Extract the (X, Y) coordinate from the center of the cell holding the provided text.  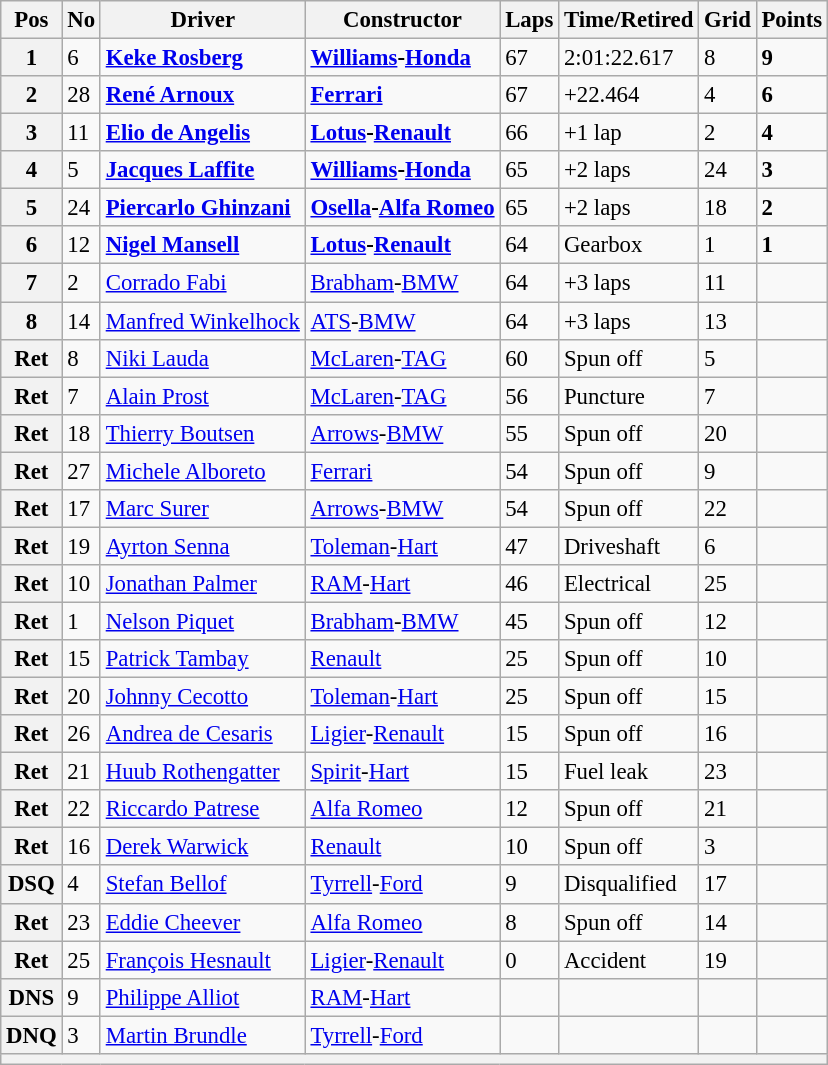
Nigel Mansell (202, 245)
Piercarlo Ghinzani (202, 208)
56 (530, 396)
Eddie Cheever (202, 922)
Stefan Bellof (202, 885)
Time/Retired (629, 20)
Nelson Piquet (202, 621)
Keke Rosberg (202, 58)
26 (81, 734)
13 (728, 321)
Fuel leak (629, 772)
Gearbox (629, 245)
Driver (202, 20)
Johnny Cecotto (202, 697)
Elio de Angelis (202, 133)
Thierry Boutsen (202, 433)
Marc Surer (202, 509)
Disqualified (629, 885)
Ayrton Senna (202, 546)
Andrea de Cesaris (202, 734)
Patrick Tambay (202, 659)
2:01:22.617 (629, 58)
Riccardo Patrese (202, 809)
Niki Lauda (202, 358)
Jacques Laffite (202, 170)
0 (530, 960)
Derek Warwick (202, 847)
Grid (728, 20)
55 (530, 433)
+1 lap (629, 133)
Accident (629, 960)
46 (530, 584)
Electrical (629, 584)
Manfred Winkelhock (202, 321)
ATS-BMW (402, 321)
René Arnoux (202, 95)
28 (81, 95)
DNQ (32, 1035)
Pos (32, 20)
27 (81, 471)
Laps (530, 20)
Constructor (402, 20)
60 (530, 358)
Huub Rothengatter (202, 772)
45 (530, 621)
François Hesnault (202, 960)
Points (792, 20)
Driveshaft (629, 546)
+22.464 (629, 95)
Puncture (629, 396)
66 (530, 133)
No (81, 20)
Spirit-Hart (402, 772)
Osella-Alfa Romeo (402, 208)
Philippe Alliot (202, 997)
DSQ (32, 885)
DNS (32, 997)
Alain Prost (202, 396)
47 (530, 546)
Jonathan Palmer (202, 584)
Martin Brundle (202, 1035)
Corrado Fabi (202, 283)
Michele Alboreto (202, 471)
